Identify which cell holds the provided text, then report its (x, y) central coordinate. 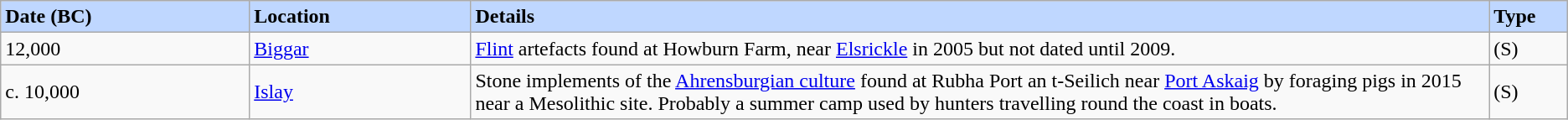
Islay (360, 92)
Details (980, 17)
Type (1529, 17)
Date (BC) (126, 17)
12,000 (126, 49)
Biggar (360, 49)
Location (360, 17)
Flint artefacts found at Howburn Farm, near Elsrickle in 2005 but not dated until 2009. (980, 49)
c. 10,000 (126, 92)
